Identify which cell holds the provided text, then report its (X, Y) central coordinate. 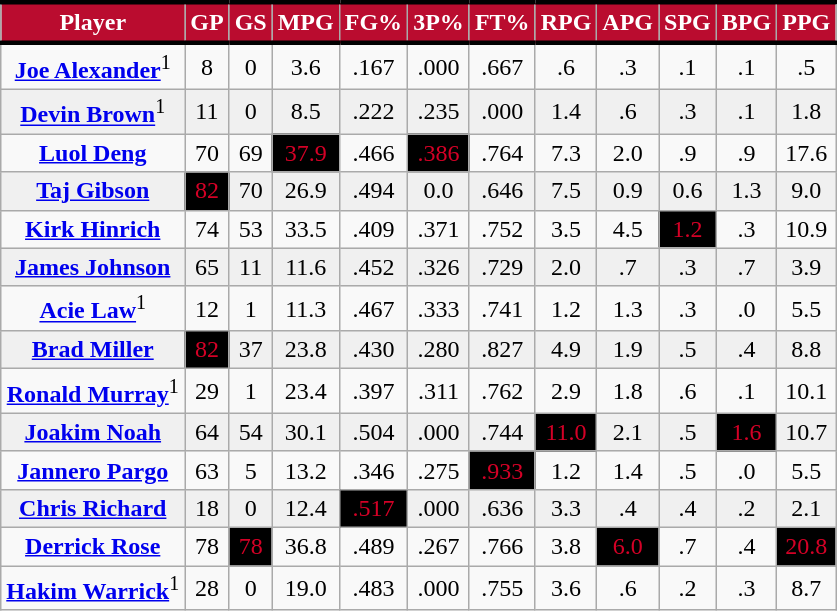
53 (250, 229)
.280 (439, 350)
James Johnson (93, 267)
54 (250, 432)
8.8 (806, 350)
.346 (373, 470)
.466 (373, 153)
3.9 (806, 267)
19.0 (306, 588)
.752 (502, 229)
Kirk Hinrich (93, 229)
3.5 (566, 229)
.646 (502, 191)
12.4 (306, 508)
3.3 (566, 508)
RPG (566, 22)
Joe Alexander1 (93, 66)
Devin Brown1 (93, 112)
GS (250, 22)
.371 (439, 229)
6.0 (628, 547)
23.4 (306, 392)
10.7 (806, 432)
Ronald Murray1 (93, 392)
.167 (373, 66)
0.9 (628, 191)
11.3 (306, 308)
.766 (502, 547)
30.1 (306, 432)
5 (250, 470)
.483 (373, 588)
.827 (502, 350)
.755 (502, 588)
11.6 (306, 267)
7.5 (566, 191)
2.9 (566, 392)
.311 (439, 392)
FT% (502, 22)
37 (250, 350)
.762 (502, 392)
.430 (373, 350)
11.0 (566, 432)
.267 (439, 547)
.741 (502, 308)
GP (207, 22)
.933 (502, 470)
.489 (373, 547)
10.9 (806, 229)
4.9 (566, 350)
64 (207, 432)
3.8 (566, 547)
18 (207, 508)
0.6 (688, 191)
28 (207, 588)
20.8 (806, 547)
Joakim Noah (93, 432)
13.2 (306, 470)
Luol Deng (93, 153)
29 (207, 392)
3P% (439, 22)
Jannero Pargo (93, 470)
0.0 (439, 191)
PPG (806, 22)
7.3 (566, 153)
BPG (746, 22)
65 (207, 267)
APG (628, 22)
Hakim Warrick1 (93, 588)
74 (207, 229)
.397 (373, 392)
69 (250, 153)
23.8 (306, 350)
33.5 (306, 229)
17.6 (806, 153)
FG% (373, 22)
.386 (439, 153)
.235 (439, 112)
37.9 (306, 153)
Taj Gibson (93, 191)
.409 (373, 229)
63 (207, 470)
MPG (306, 22)
.275 (439, 470)
.494 (373, 191)
.667 (502, 66)
.333 (439, 308)
4.5 (628, 229)
.729 (502, 267)
.517 (373, 508)
8.5 (306, 112)
.467 (373, 308)
9.0 (806, 191)
Player (93, 22)
Chris Richard (93, 508)
SPG (688, 22)
10.1 (806, 392)
.452 (373, 267)
.764 (502, 153)
.744 (502, 432)
1.9 (628, 350)
Brad Miller (93, 350)
Acie Law1 (93, 308)
26.9 (306, 191)
Derrick Rose (93, 547)
.636 (502, 508)
.326 (439, 267)
8.7 (806, 588)
8 (207, 66)
.504 (373, 432)
12 (207, 308)
.222 (373, 112)
1.6 (746, 432)
36.8 (306, 547)
